Capture the cell that displays the provided text and extract its [x, y] central coordinate. 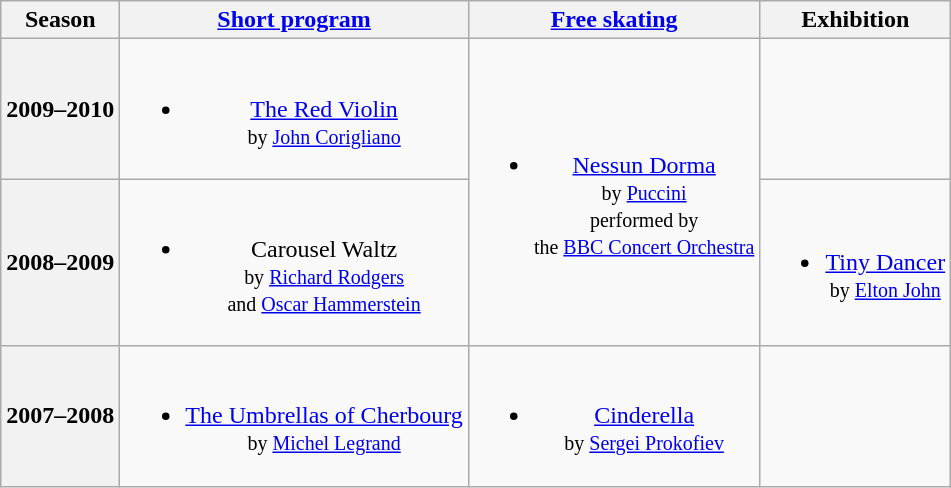
Tiny Dancer by Elton John [856, 262]
The Red Violin by John Corigliano [294, 109]
Short program [294, 20]
Free skating [614, 20]
2007–2008 [60, 416]
Season [60, 20]
Nessun Dorma by Puccini performed by the BBC Concert Orchestra [614, 192]
2008–2009 [60, 262]
Cinderella by Sergei Prokofiev [614, 416]
The Umbrellas of Cherbourg by Michel Legrand [294, 416]
Exhibition [856, 20]
Carousel Waltz by Richard Rodgers and Oscar Hammerstein [294, 262]
2009–2010 [60, 109]
